Search for the cell housing the specified text and yield its (x, y) center coordinate. 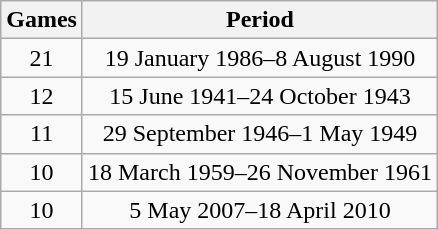
Games (42, 20)
19 January 1986–8 August 1990 (260, 58)
15 June 1941–24 October 1943 (260, 96)
12 (42, 96)
29 September 1946–1 May 1949 (260, 134)
5 May 2007–18 April 2010 (260, 210)
11 (42, 134)
Period (260, 20)
18 March 1959–26 November 1961 (260, 172)
21 (42, 58)
